Return the [X, Y] coordinate for the center point of the cell that contains the specified text.  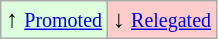
↑ Promoted [54, 20]
↓ Relegated [162, 20]
